Pinpoint the cell where the given text exists, returning its (X, Y) midpoint coordinate. 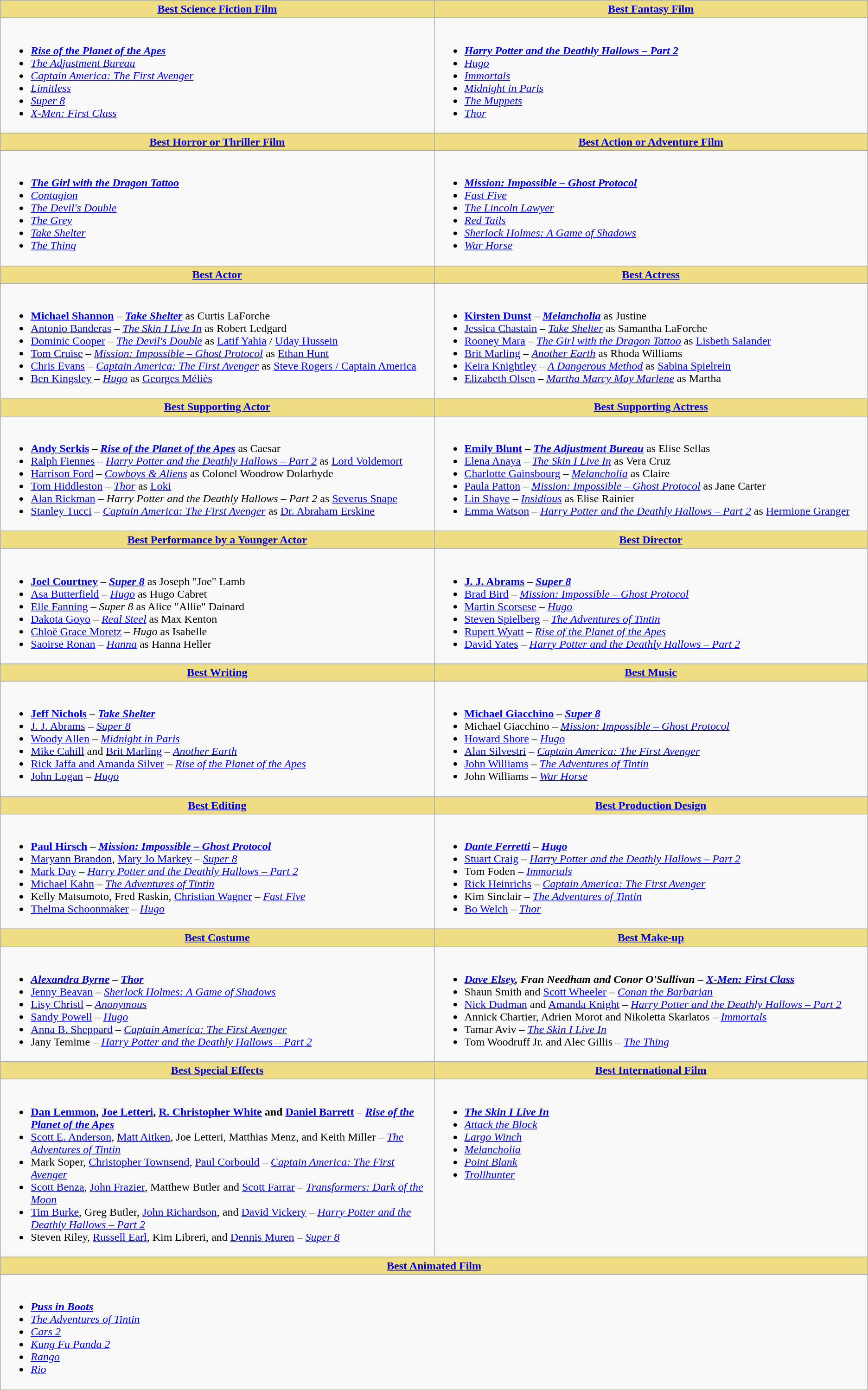
Best Make-up (651, 938)
Best Production Design (651, 805)
Best International Film (651, 1071)
Best Supporting Actress (651, 407)
Best Special Effects (217, 1071)
Best Science Fiction Film (217, 9)
Puss in BootsThe Adventures of TintinCars 2Kung Fu Panda 2RangoRio (434, 1332)
Best Performance by a Younger Actor (217, 540)
Best Writing (217, 672)
Best Costume (217, 938)
Best Supporting Actor (217, 407)
Best Horror or Thriller Film (217, 142)
Best Director (651, 540)
Best Editing (217, 805)
Best Music (651, 672)
The Skin I Live InAttack the BlockLargo WinchMelancholiaPoint BlankTrollhunter (651, 1168)
The Girl with the Dragon TattooContagionThe Devil's DoubleThe GreyTake ShelterThe Thing (217, 208)
Mission: Impossible – Ghost ProtocolFast FiveThe Lincoln LawyerRed TailsSherlock Holmes: A Game of ShadowsWar Horse (651, 208)
Best Actress (651, 274)
Best Animated Film (434, 1266)
Harry Potter and the Deathly Hallows – Part 2HugoImmortalsMidnight in ParisThe MuppetsThor (651, 76)
Best Action or Adventure Film (651, 142)
Best Actor (217, 274)
Best Fantasy Film (651, 9)
Rise of the Planet of the ApesThe Adjustment BureauCaptain America: The First AvengerLimitlessSuper 8X-Men: First Class (217, 76)
